Capture the cell that displays the provided text and extract its (x, y) central coordinate. 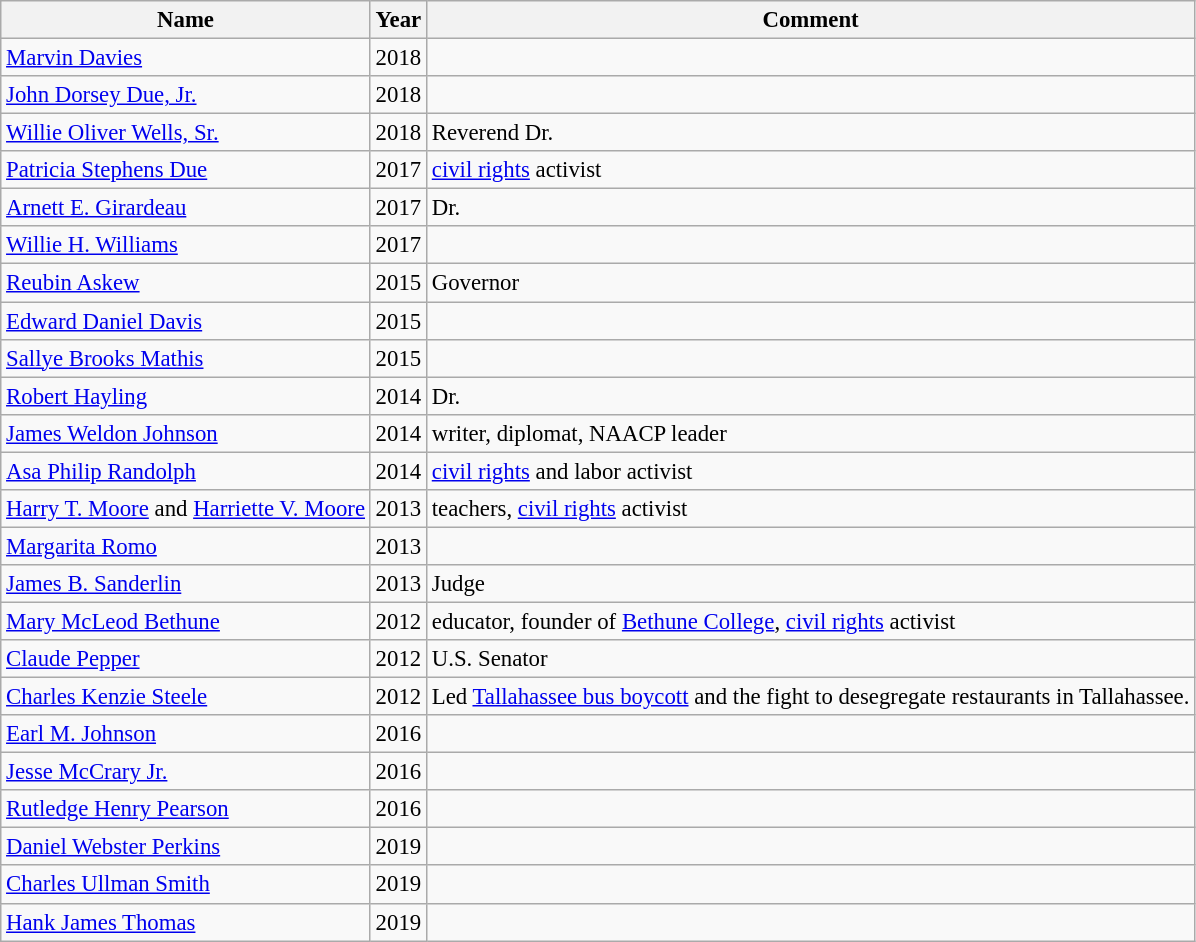
Harry T. Moore and Harriette V. Moore (186, 509)
Charles Ullman Smith (186, 885)
Comment (810, 20)
teachers, civil rights activist (810, 509)
Mary McLeod Bethune (186, 621)
Robert Hayling (186, 396)
James B. Sanderlin (186, 584)
Charles Kenzie Steele (186, 697)
James Weldon Johnson (186, 433)
Earl M. Johnson (186, 734)
Edward Daniel Davis (186, 321)
Willie H. Williams (186, 245)
civil rights activist (810, 170)
Claude Pepper (186, 659)
U.S. Senator (810, 659)
John Dorsey Due, Jr. (186, 95)
Willie Oliver Wells, Sr. (186, 133)
Margarita Romo (186, 546)
writer, diplomat, NAACP leader (810, 433)
Reubin Askew (186, 283)
Patricia Stephens Due (186, 170)
Marvin Davies (186, 58)
Asa Philip Randolph (186, 471)
Jesse McCrary Jr. (186, 772)
civil rights and labor activist (810, 471)
Rutledge Henry Pearson (186, 809)
Hank James Thomas (186, 922)
Name (186, 20)
Governor (810, 283)
Arnett E. Girardeau (186, 208)
Reverend Dr. (810, 133)
Year (398, 20)
Led Tallahassee bus boycott and the fight to desegregate restaurants in Tallahassee. (810, 697)
educator, founder of Bethune College, civil rights activist (810, 621)
Judge (810, 584)
Sallye Brooks Mathis (186, 358)
Daniel Webster Perkins (186, 847)
